Scan for the cell matching the given text and deliver its (x, y) coordinate at center. 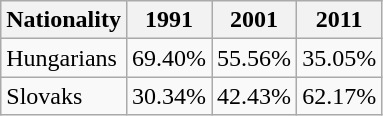
42.43% (254, 96)
Hungarians (64, 58)
35.05% (340, 58)
62.17% (340, 96)
2011 (340, 20)
2001 (254, 20)
1991 (168, 20)
Slovaks (64, 96)
Nationality (64, 20)
69.40% (168, 58)
55.56% (254, 58)
30.34% (168, 96)
